Output the (X, Y) coordinate of the center of the cell containing the given text.  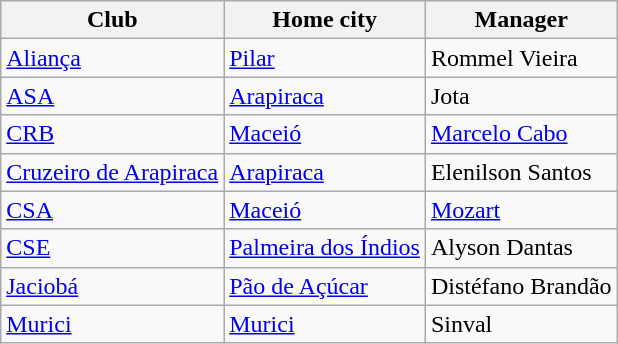
Aliança (112, 58)
Cruzeiro de Arapiraca (112, 172)
CSA (112, 210)
Marcelo Cabo (521, 134)
Pão de Açúcar (325, 286)
Mozart (521, 210)
CSE (112, 248)
Alyson Dantas (521, 248)
Rommel Vieira (521, 58)
Pilar (325, 58)
Jota (521, 96)
Palmeira dos Índios (325, 248)
Distéfano Brandão (521, 286)
Club (112, 20)
Manager (521, 20)
Sinval (521, 324)
Jaciobá (112, 286)
Elenilson Santos (521, 172)
ASA (112, 96)
Home city (325, 20)
CRB (112, 134)
